Detect which cell encompasses the target text, then output its [x, y] center coordinate. 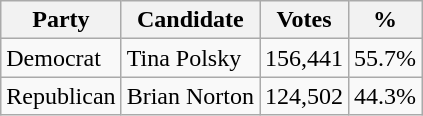
Republican [61, 96]
44.3% [386, 96]
Votes [304, 20]
Party [61, 20]
55.7% [386, 58]
124,502 [304, 96]
Democrat [61, 58]
Tina Polsky [190, 58]
156,441 [304, 58]
Candidate [190, 20]
Brian Norton [190, 96]
% [386, 20]
